Return (x, y) of the center of cell containing provided text 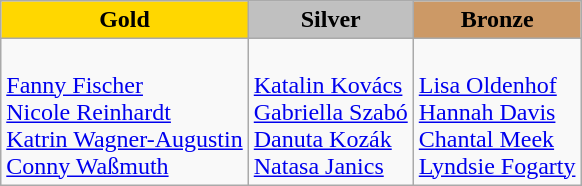
Katalin KovácsGabriella SzabóDanuta KozákNatasa Janics (330, 112)
Bronze (497, 20)
Silver (330, 20)
Lisa OldenhofHannah DavisChantal MeekLyndsie Fogarty (497, 112)
Fanny FischerNicole ReinhardtKatrin Wagner-AugustinConny Waßmuth (125, 112)
Gold (125, 20)
